Scan for the cell matching the given text and deliver its [X, Y] coordinate at center. 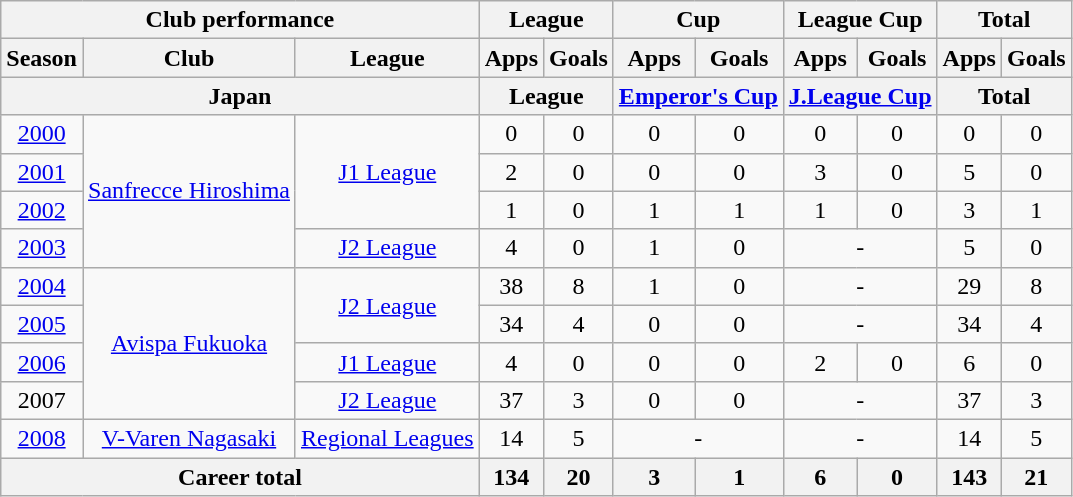
29 [969, 286]
2008 [42, 438]
Emperor's Cup [698, 96]
2006 [42, 362]
Sanfrecce Hiroshima [188, 191]
V-Varen Nagasaki [188, 438]
2002 [42, 210]
2001 [42, 172]
2000 [42, 134]
Club performance [240, 20]
20 [579, 477]
Avispa Fukuoka [188, 343]
2003 [42, 248]
134 [511, 477]
Career total [240, 477]
League Cup [860, 20]
143 [969, 477]
2007 [42, 400]
Cup [698, 20]
Regional Leagues [387, 438]
38 [511, 286]
Season [42, 58]
2004 [42, 286]
Club [188, 58]
2005 [42, 324]
21 [1036, 477]
J.League Cup [860, 96]
Japan [240, 96]
